Return (X, Y) of the center of cell containing provided text 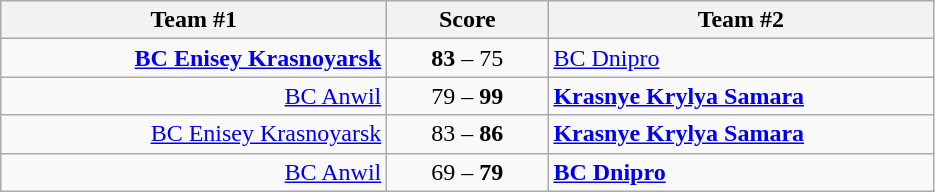
79 – 99 (468, 96)
83 – 86 (468, 134)
Team #1 (194, 20)
69 – 79 (468, 172)
Team #2 (741, 20)
83 – 75 (468, 58)
Score (468, 20)
